Locate the cell with the specified text and output its [X, Y] center coordinate. 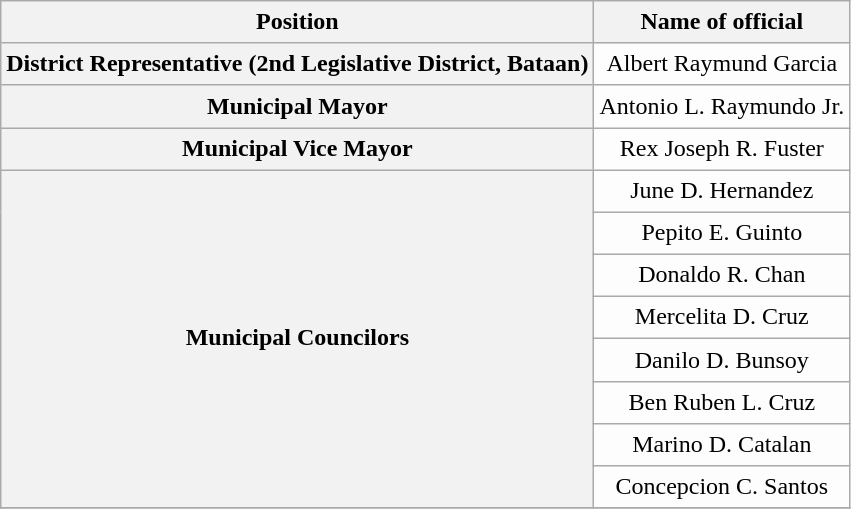
Albert Raymund Garcia [722, 64]
Ben Ruben L. Cruz [722, 402]
Pepito E. Guinto [722, 233]
Municipal Councilors [298, 339]
Municipal Mayor [298, 106]
Position [298, 22]
Municipal Vice Mayor [298, 149]
June D. Hernandez [722, 191]
Marino D. Catalan [722, 444]
Rex Joseph R. Fuster [722, 149]
Danilo D. Bunsoy [722, 360]
District Representative (2nd Legislative District, Bataan) [298, 64]
Concepcion C. Santos [722, 487]
Donaldo R. Chan [722, 275]
Antonio L. Raymundo Jr. [722, 106]
Mercelita D. Cruz [722, 318]
Name of official [722, 22]
